Provide the [x, y] coordinate of the cell's center where the given text is located.  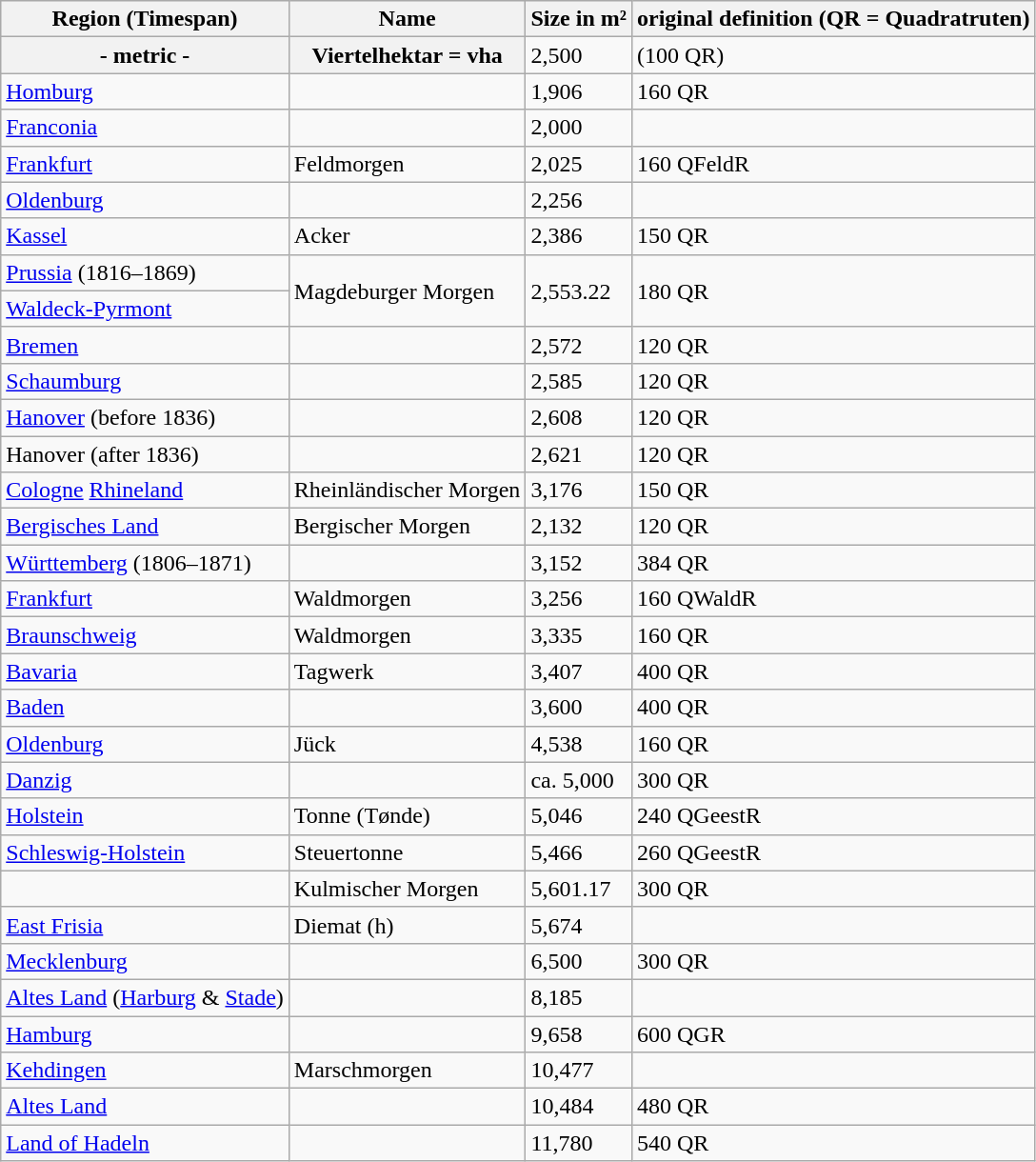
Name [408, 19]
Mecklenburg [145, 961]
Viertelhektar = vha [408, 55]
5,601.17 [579, 889]
Bremen [145, 345]
Franconia [145, 128]
Bergisches Land [145, 527]
Württemberg (1806–1871) [145, 563]
2,585 [579, 381]
East Frisia [145, 925]
Kulmischer Morgen [408, 889]
Region (Timespan) [145, 19]
Steuertonne [408, 852]
3,152 [579, 563]
Bavaria [145, 671]
Schaumburg [145, 381]
Hanover (after 1836) [145, 454]
2,025 [579, 164]
480 QR [832, 1107]
3,600 [579, 708]
2,500 [579, 55]
Size in m² [579, 19]
Schleswig-Holstein [145, 852]
Marschmorgen [408, 1071]
Land of Hadeln [145, 1143]
Magdeburger Morgen [408, 290]
4,538 [579, 744]
Waldeck-Pyrmont [145, 309]
11,780 [579, 1143]
9,658 [579, 1033]
Rheinländischer Morgen [408, 491]
Bergischer Morgen [408, 527]
Baden [145, 708]
160 QFeldR [832, 164]
600 QGR [832, 1033]
2,000 [579, 128]
2,608 [579, 417]
1,906 [579, 91]
Holstein [145, 816]
3,407 [579, 671]
3,256 [579, 599]
2,256 [579, 200]
3,176 [579, 491]
Hamburg [145, 1033]
2,132 [579, 527]
260 QGeestR [832, 852]
original definition (QR = Quadratruten) [832, 19]
540 QR [832, 1143]
Danzig [145, 780]
Diemat (h) [408, 925]
(100 QR) [832, 55]
Altes Land [145, 1107]
Tonne (Tønde) [408, 816]
10,477 [579, 1071]
2,553.22 [579, 290]
6,500 [579, 961]
180 QR [832, 290]
Cologne Rhineland [145, 491]
5,674 [579, 925]
240 QGeestR [832, 816]
Kehdingen [145, 1071]
384 QR [832, 563]
Altes Land (Harburg & Stade) [145, 997]
2,572 [579, 345]
Feldmorgen [408, 164]
ca. 5,000 [579, 780]
Braunschweig [145, 635]
Kassel [145, 236]
3,335 [579, 635]
Acker [408, 236]
8,185 [579, 997]
Prussia (1816–1869) [145, 272]
10,484 [579, 1107]
- metric - [145, 55]
5,046 [579, 816]
Hanover (before 1836) [145, 417]
Homburg [145, 91]
Jück [408, 744]
160 QWaldR [832, 599]
2,386 [579, 236]
5,466 [579, 852]
2,621 [579, 454]
Tagwerk [408, 671]
